Search for the cell housing the specified text and yield its [X, Y] center coordinate. 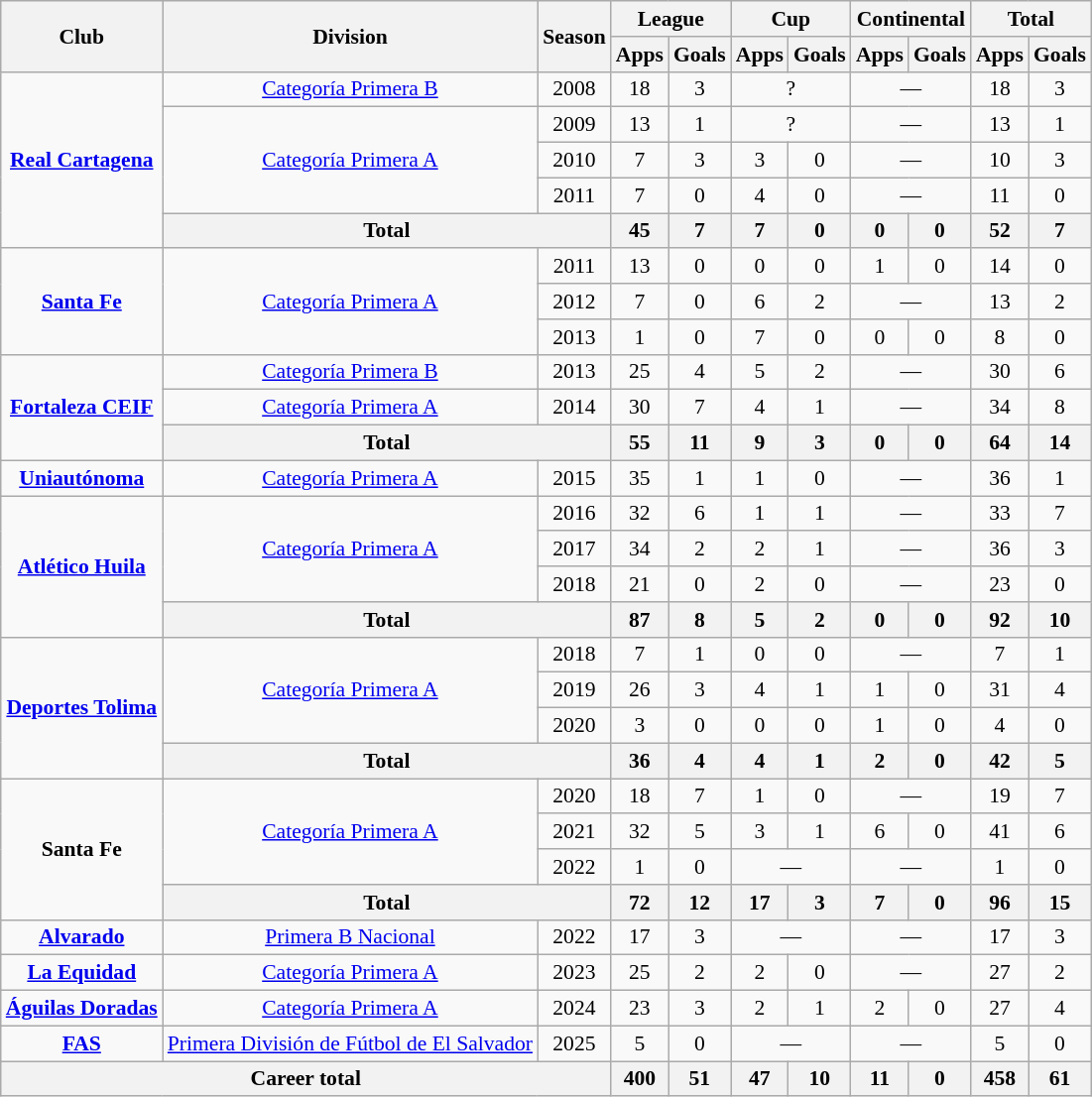
458 [1000, 1079]
Águilas Doradas [81, 1009]
2025 [574, 1043]
35 [640, 478]
Fortaleza CEIF [81, 407]
2016 [574, 514]
61 [1059, 1079]
400 [640, 1079]
72 [640, 903]
Primera B Nacional [350, 937]
2010 [574, 161]
26 [640, 690]
Club [81, 36]
Deportes Tolima [81, 707]
55 [640, 443]
96 [1000, 903]
15 [1059, 903]
51 [700, 1079]
La Equidad [81, 973]
Real Cartagena [81, 160]
31 [1000, 690]
19 [1000, 796]
Alvarado [81, 937]
2023 [574, 973]
Primera División de Fútbol de El Salvador [350, 1043]
2019 [574, 690]
64 [1000, 443]
21 [640, 584]
52 [1000, 231]
Season [574, 36]
41 [1000, 832]
87 [640, 620]
2017 [574, 549]
Atlético Huila [81, 566]
92 [1000, 620]
League [670, 19]
2012 [574, 302]
2014 [574, 408]
2009 [574, 125]
Continental [910, 19]
9 [760, 443]
2008 [574, 89]
12 [700, 903]
33 [1000, 514]
Division [350, 36]
FAS [81, 1043]
47 [760, 1079]
Cup [791, 19]
Career total [305, 1079]
42 [1000, 761]
2015 [574, 478]
Uniautónoma [81, 478]
45 [640, 231]
2021 [574, 832]
2024 [574, 1009]
